From the cell containing the given text, extract its center point as (X, Y) coordinate. 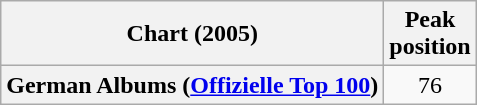
Chart (2005) (192, 34)
76 (430, 85)
German Albums (Offizielle Top 100) (192, 85)
Peakposition (430, 34)
